Capture the cell that displays the provided text and extract its [x, y] central coordinate. 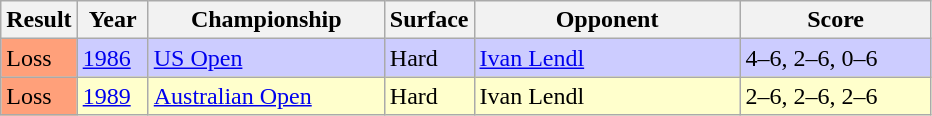
4–6, 2–6, 0–6 [836, 58]
Score [836, 20]
Championship [266, 20]
Australian Open [266, 96]
Year [112, 20]
Opponent [607, 20]
US Open [266, 58]
1986 [112, 58]
1989 [112, 96]
Result [39, 20]
2–6, 2–6, 2–6 [836, 96]
Surface [429, 20]
